Locate the cell with the specified text and output its (x, y) center coordinate. 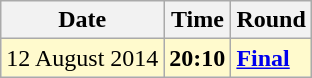
20:10 (198, 58)
Round (271, 20)
Time (198, 20)
Final (271, 58)
Date (82, 20)
12 August 2014 (82, 58)
